Return [x, y] of the center of cell containing provided text 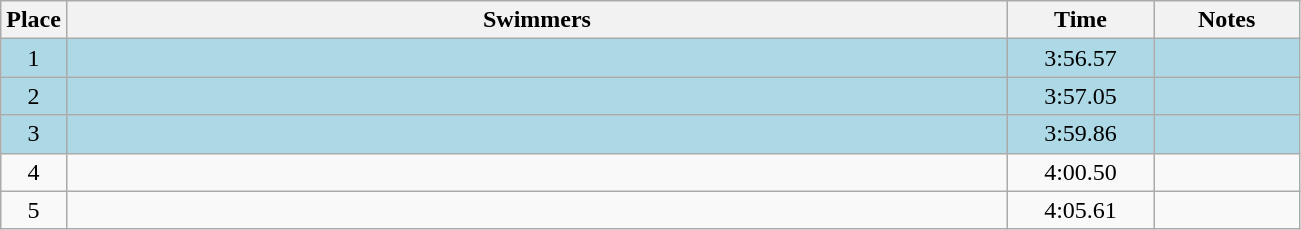
3 [34, 134]
4:05.61 [1081, 210]
Swimmers [536, 20]
Place [34, 20]
4:00.50 [1081, 172]
2 [34, 96]
5 [34, 210]
Time [1081, 20]
Notes [1227, 20]
3:56.57 [1081, 58]
1 [34, 58]
3:59.86 [1081, 134]
3:57.05 [1081, 96]
4 [34, 172]
